Scan for the cell matching the given text and deliver its [x, y] coordinate at center. 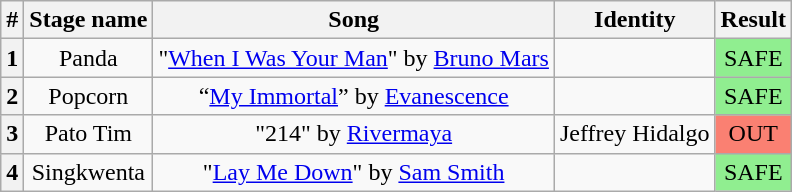
“My Immortal” by Evanescence [354, 96]
Singkwenta [88, 172]
4 [12, 172]
"214" by Rivermaya [354, 134]
1 [12, 58]
"Lay Me Down" by Sam Smith [354, 172]
Pato Tim [88, 134]
Identity [634, 20]
Stage name [88, 20]
Panda [88, 58]
"When I Was Your Man" by Bruno Mars [354, 58]
Song [354, 20]
# [12, 20]
2 [12, 96]
Popcorn [88, 96]
OUT [753, 134]
3 [12, 134]
Result [753, 20]
Jeffrey Hidalgo [634, 134]
